Search for the cell housing the specified text and yield its (x, y) center coordinate. 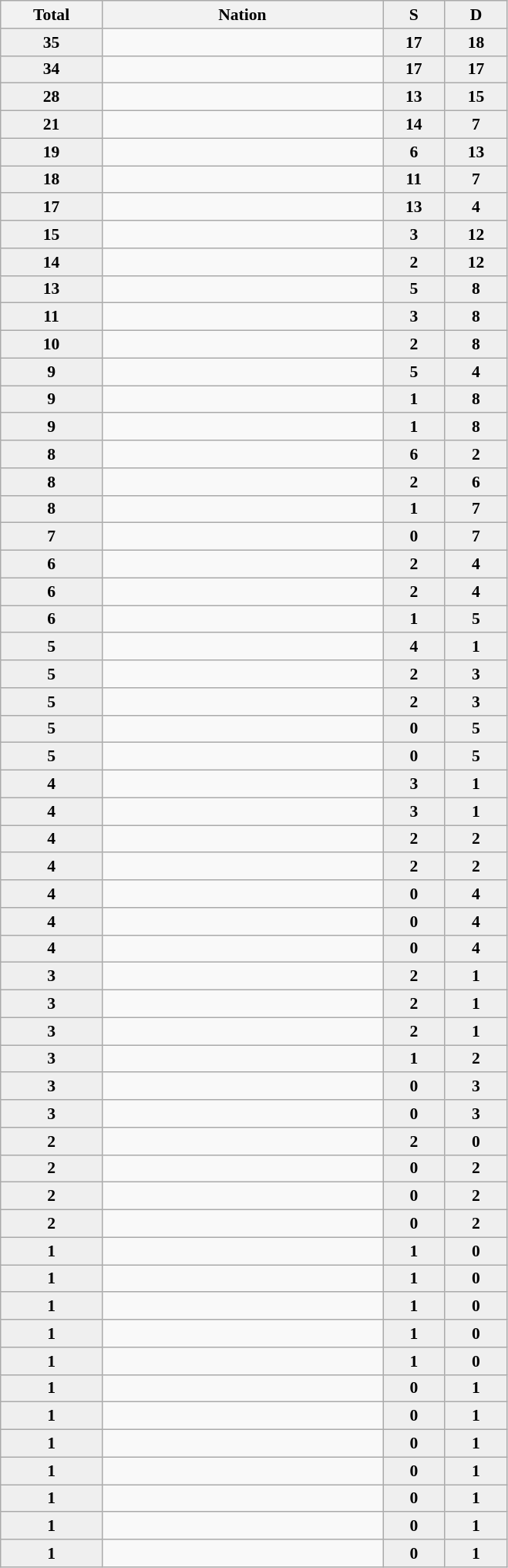
34 (52, 69)
Nation (242, 15)
Total (52, 15)
21 (52, 125)
10 (52, 345)
S (413, 15)
35 (52, 42)
D (476, 15)
19 (52, 152)
28 (52, 97)
